Identify which cell holds the provided text, then report its (x, y) central coordinate. 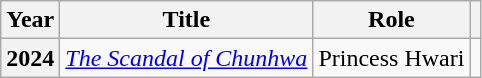
2024 (30, 58)
Year (30, 20)
Title (186, 20)
Role (392, 20)
The Scandal of Chunhwa (186, 58)
Princess Hwari (392, 58)
